Capture the cell that displays the provided text and extract its (x, y) central coordinate. 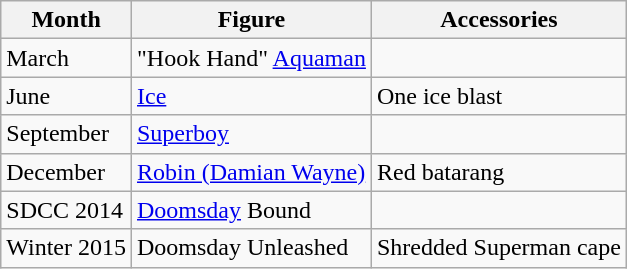
"Hook Hand" Aquaman (251, 58)
Figure (251, 20)
Robin (Damian Wayne) (251, 172)
September (66, 134)
Winter 2015 (66, 248)
Doomsday Bound (251, 210)
June (66, 96)
SDCC 2014 (66, 210)
Doomsday Unleashed (251, 248)
Shredded Superman cape (498, 248)
Red batarang (498, 172)
Ice (251, 96)
Superboy (251, 134)
March (66, 58)
Accessories (498, 20)
Month (66, 20)
One ice blast (498, 96)
December (66, 172)
